Output the [x, y] coordinate of the center of the cell containing the given text.  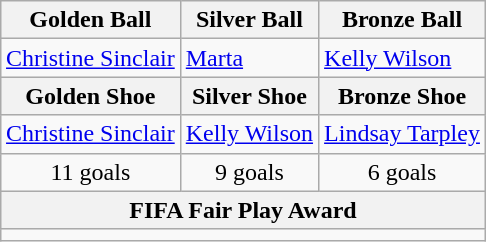
Golden Ball [91, 20]
Golden Shoe [91, 96]
11 goals [91, 172]
Marta [249, 58]
6 goals [402, 172]
9 goals [249, 172]
Bronze Ball [402, 20]
Lindsay Tarpley [402, 134]
Bronze Shoe [402, 96]
Silver Shoe [249, 96]
FIFA Fair Play Award [244, 210]
Silver Ball [249, 20]
